Provide the (X, Y) coordinate of the cell's center where the given text is located.  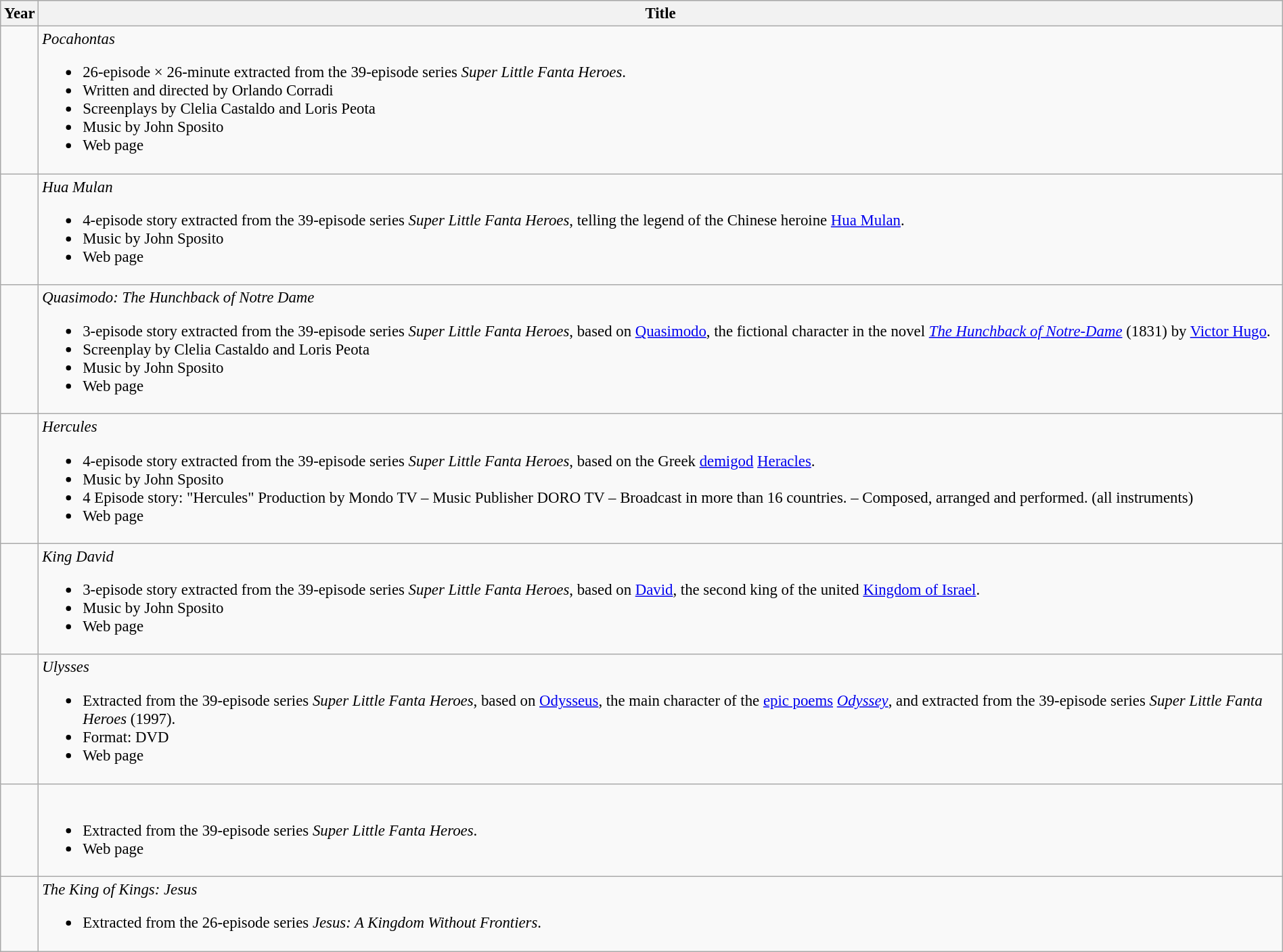
Title (660, 14)
Year (20, 14)
Extracted from the 39-episode series Super Little Fanta Heroes.Web page (660, 830)
The King of Kings: JesusExtracted from the 26-episode series Jesus: A Kingdom Without Frontiers. (660, 914)
